Locate the cell with the specified text and output its [x, y] center coordinate. 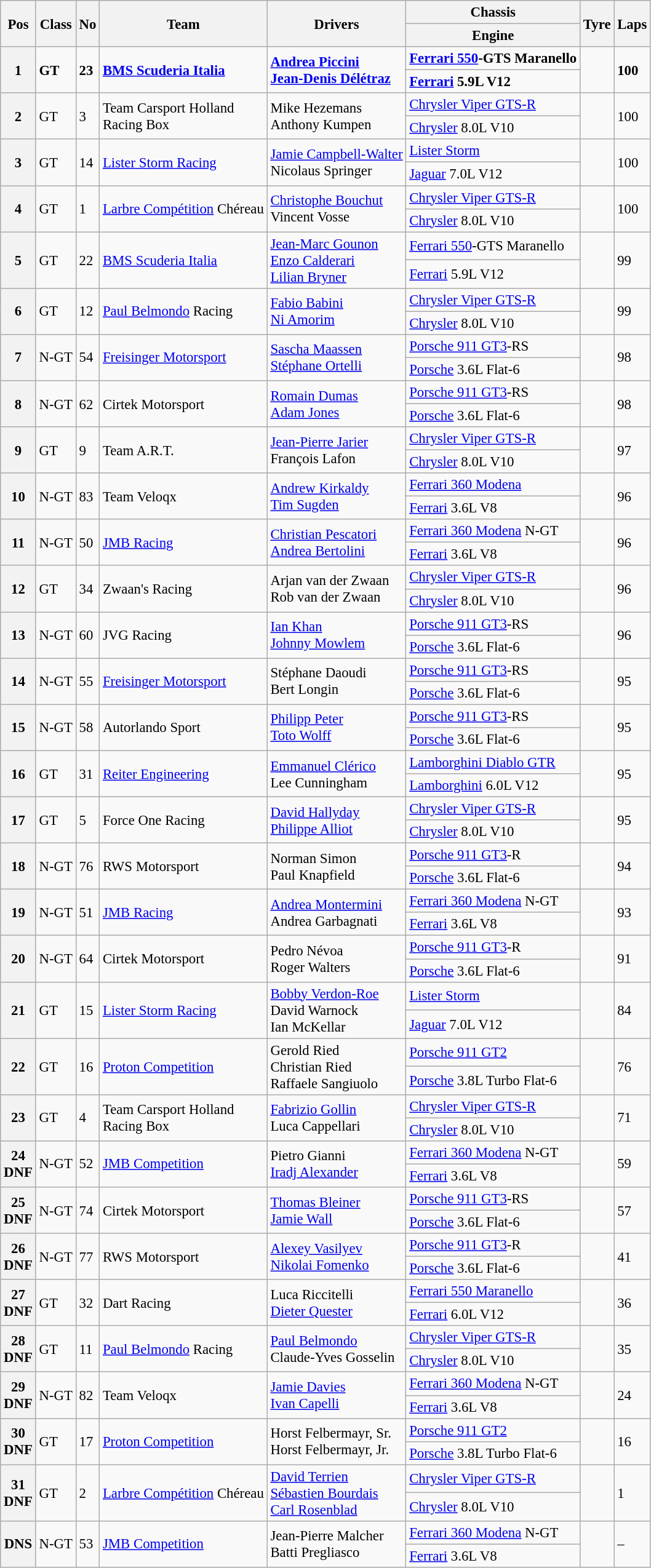
91 [633, 958]
32 [87, 1303]
Ian Khan Johnny Mowlem [337, 635]
97 [633, 450]
Andrea Piccini Jean-Denis Délétraz [337, 70]
55 [87, 682]
60 [87, 635]
31DNF [18, 1493]
30DNF [18, 1442]
– [633, 1544]
Reiter Engineering [183, 774]
Jamie Davies Ivan Capelli [337, 1395]
62 [87, 404]
50 [87, 543]
51 [87, 913]
Andrew Kirkaldy Tim Sugden [337, 496]
35 [633, 1348]
6 [18, 311]
Ferrari 550 Maranello [493, 1291]
Stéphane Daoudi Bert Longin [337, 682]
24 [633, 1395]
Fabrizio Gollin Luca Cappellari [337, 1117]
No [87, 23]
53 [87, 1544]
Lamborghini Diablo GTR [493, 762]
58 [87, 727]
Paul Belmondo Claude-Yves Gosselin [337, 1348]
57 [633, 1211]
Drivers [337, 23]
71 [633, 1117]
26DNF [18, 1256]
74 [87, 1211]
Christian Pescatori Andrea Bertolini [337, 543]
Alexey Vasilyev Nikolai Fomenko [337, 1256]
Pietro Gianni Iradj Alexander [337, 1164]
Luca Riccitelli Dieter Quester [337, 1303]
52 [87, 1164]
Class [55, 23]
Romain Dumas Adam Jones [337, 404]
83 [87, 496]
27DNF [18, 1303]
82 [87, 1395]
10 [18, 496]
7 [18, 358]
36 [633, 1303]
Christophe Bouchut Vincent Vosse [337, 209]
Jean-Pierre Jarier François Lafon [337, 450]
Force One Racing [183, 821]
Engine [493, 36]
77 [87, 1256]
Pos [18, 23]
93 [633, 913]
Philipp Peter Toto Wolff [337, 727]
13 [18, 635]
Laps [633, 23]
DNS [18, 1544]
25DNF [18, 1211]
54 [87, 358]
Arjan van der Zwaan Rob van der Zwaan [337, 589]
64 [87, 958]
Jamie Campbell-Walter Nicolaus Springer [337, 162]
Horst Felbermayr, Sr. Horst Felbermayr, Jr. [337, 1442]
8 [18, 404]
Chassis [493, 12]
21 [18, 1010]
Dart Racing [183, 1303]
Bobby Verdon-Roe David Warnock Ian McKellar [337, 1010]
Andrea Montermini Andrea Garbagnati [337, 913]
Ferrari 360 Modena [493, 485]
David Terrien Sébastien Bourdais Carl Rosenblad [337, 1493]
Fabio Babini Ni Amorim [337, 311]
28DNF [18, 1348]
20 [18, 958]
Thomas Bleiner Jamie Wall [337, 1211]
Zwaan's Racing [183, 589]
41 [633, 1256]
94 [633, 866]
Jean-Pierre Malcher Batti Pregliasco [337, 1544]
34 [87, 589]
Autorlando Sport [183, 727]
24DNF [18, 1164]
JVG Racing [183, 635]
31 [87, 774]
David Hallyday Philippe Alliot [337, 821]
Ferrari 6.0L V12 [493, 1315]
Sascha Maassen Stéphane Ortelli [337, 358]
Team A.R.T. [183, 450]
Gerold Ried Christian Ried Raffaele Sangiuolo [337, 1067]
Jean-Marc Gounon Enzo Calderari Lilian Bryner [337, 260]
18 [18, 866]
Emmanuel Clérico Lee Cunningham [337, 774]
Mike Hezemans Anthony Kumpen [337, 116]
Norman Simon Paul Knapfield [337, 866]
19 [18, 913]
Tyre [597, 23]
29DNF [18, 1395]
84 [633, 1010]
Lamborghini 6.0L V12 [493, 786]
Pedro Névoa Roger Walters [337, 958]
59 [633, 1164]
Team [183, 23]
